Extract the [X, Y] coordinate from the center of the cell holding the provided text.  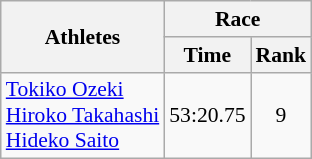
Tokiko OzekiHiroko TakahashiHideko Saito [83, 116]
Athletes [83, 36]
Race [238, 19]
9 [282, 116]
Time [207, 55]
53:20.75 [207, 116]
Rank [282, 55]
